Detect which cell encompasses the target text, then output its (X, Y) center coordinate. 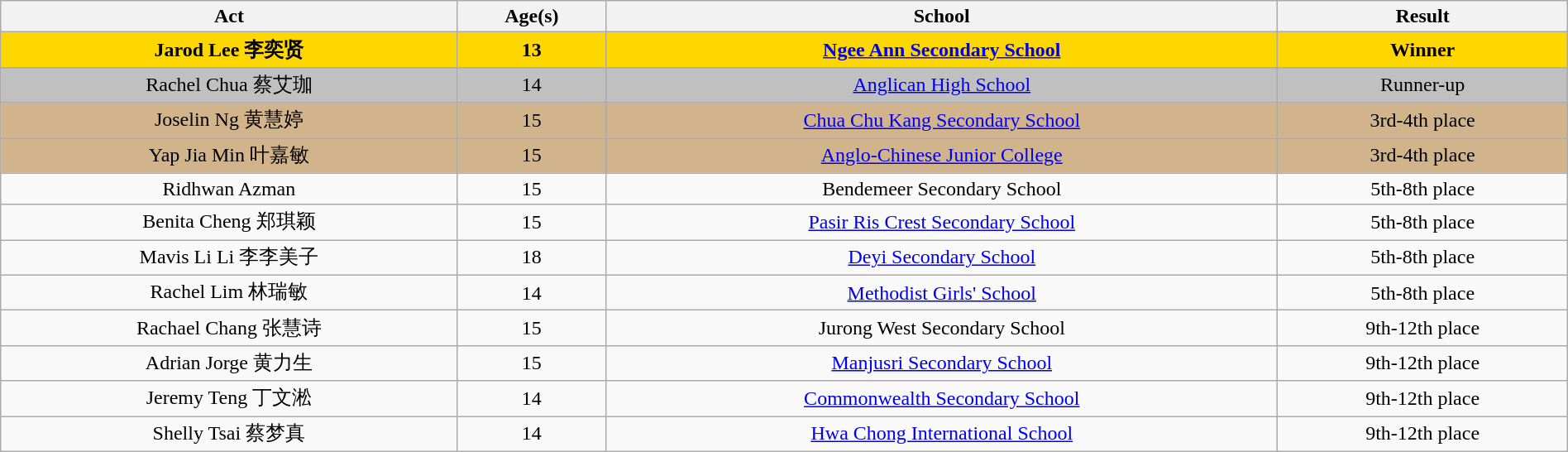
Adrian Jorge 黄力生 (229, 363)
Rachel Chua 蔡艾珈 (229, 84)
Jarod Lee 李奕贤 (229, 50)
Commonwealth Secondary School (942, 399)
Anglican High School (942, 84)
Chua Chu Kang Secondary School (942, 121)
Manjusri Secondary School (942, 363)
Yap Jia Min 叶嘉敏 (229, 156)
Act (229, 17)
Joselin Ng 黄慧婷 (229, 121)
Methodist Girls' School (942, 293)
School (942, 17)
Anglo-Chinese Junior College (942, 156)
Jurong West Secondary School (942, 328)
Hwa Chong International School (942, 434)
Benita Cheng 郑琪颖 (229, 222)
Ngee Ann Secondary School (942, 50)
18 (532, 258)
Jeremy Teng 丁文淞 (229, 399)
Rachael Chang 张慧诗 (229, 328)
Pasir Ris Crest Secondary School (942, 222)
Bendemeer Secondary School (942, 189)
Winner (1422, 50)
Age(s) (532, 17)
Shelly Tsai 蔡梦真 (229, 434)
Deyi Secondary School (942, 258)
Runner-up (1422, 84)
13 (532, 50)
Ridhwan Azman (229, 189)
Rachel Lim 林瑞敏 (229, 293)
Mavis Li Li 李李美子 (229, 258)
Result (1422, 17)
